Output the (X, Y) coordinate of the center of the cell containing the given text.  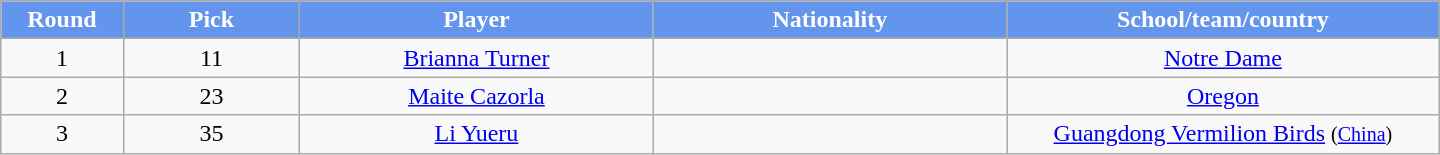
3 (62, 134)
School/team/country (1224, 20)
Li Yueru (476, 134)
Brianna Turner (476, 58)
35 (212, 134)
2 (62, 96)
Nationality (830, 20)
Pick (212, 20)
11 (212, 58)
Oregon (1224, 96)
Guangdong Vermilion Birds (China) (1224, 134)
Notre Dame (1224, 58)
Round (62, 20)
Maite Cazorla (476, 96)
1 (62, 58)
Player (476, 20)
23 (212, 96)
